Search for the cell housing the specified text and yield its [x, y] center coordinate. 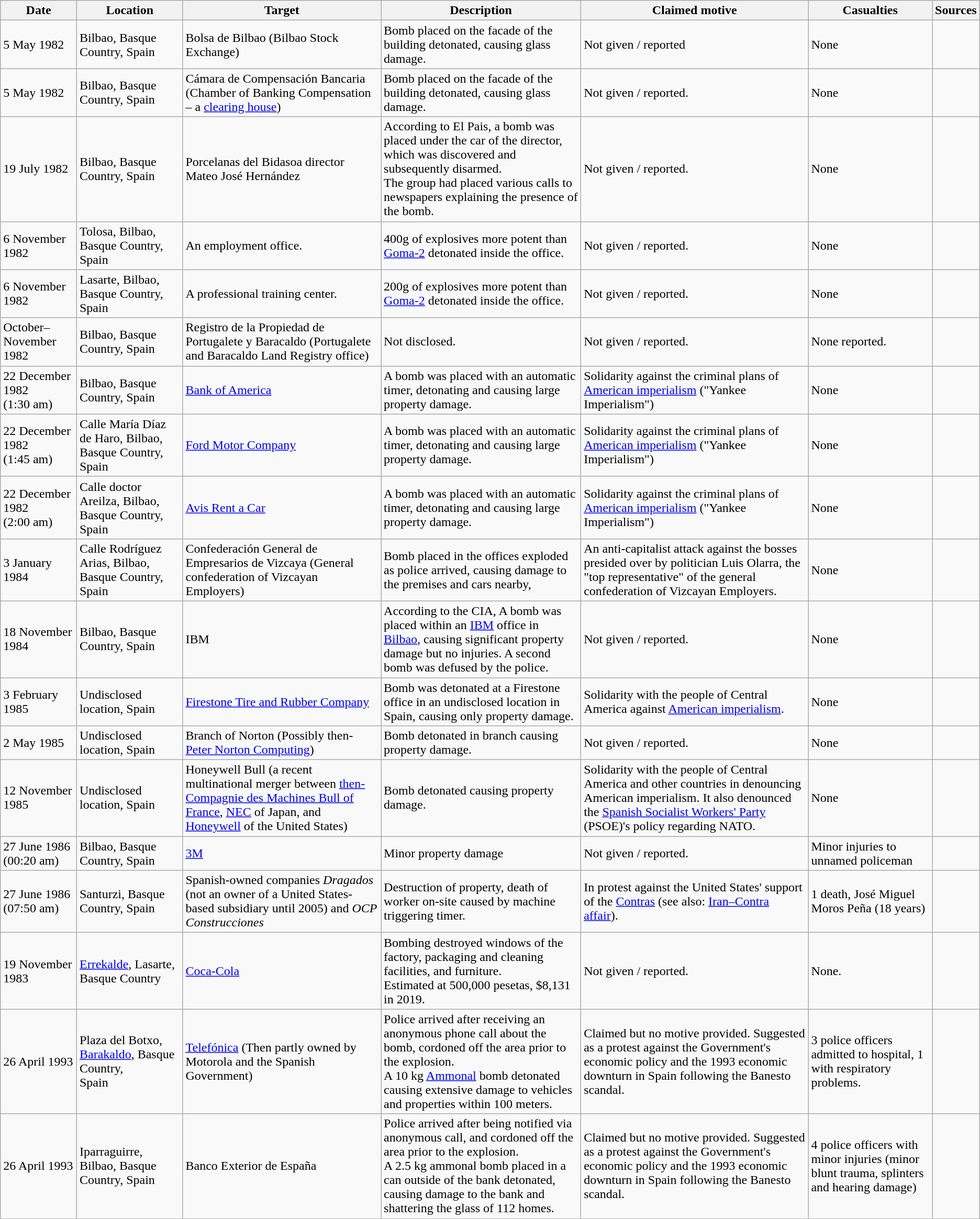
In protest against the United States' support of the Contras (see also: Iran–Contra affair). [695, 901]
Casualties [870, 10]
22 December 1982 (1:30 am) [39, 390]
Bank of America [282, 390]
Cámara de Compensación Bancaria (Chamber of Banking Compensation – a clearing house) [282, 93]
None reported. [870, 342]
3 January 1984 [39, 569]
3 February 1985 [39, 701]
Plaza del Botxo, Barakaldo, Basque Country,Spain [129, 1061]
400g of explosives more potent than Goma-2 detonated inside the office. [481, 245]
IBM [282, 639]
18 November 1984 [39, 639]
Firestone Tire and Rubber Company [282, 701]
Banco Exterior de España [282, 1166]
Location [129, 10]
Description [481, 10]
19 July 1982 [39, 169]
Sources [956, 10]
None. [870, 971]
An employment office. [282, 245]
Bomb detonated in branch causing property damage. [481, 743]
Avis Rent a Car [282, 508]
2 May 1985 [39, 743]
Destruction of property, death of worker on-site caused by machine triggering timer. [481, 901]
Not given / reported [695, 44]
Minor property damage [481, 853]
Iparraguirre, Bilbao, Basque Country, Spain [129, 1166]
A professional training center. [282, 294]
October–November 1982 [39, 342]
Calle Rodríguez Arias, Bilbao, Basque Country, Spain [129, 569]
Ford Motor Company [282, 445]
Bolsa de Bilbao (Bilbao Stock Exchange) [282, 44]
Santurzi, Basque Country, Spain [129, 901]
Claimed motive [695, 10]
4 police officers with minor injuries (minor blunt trauma, splinters and hearing damage) [870, 1166]
Coca-Cola [282, 971]
Confederación General de Empresarios de Vizcaya (General confederation of Vizcayan Employers) [282, 569]
Tolosa, Bilbao, Basque Country, Spain [129, 245]
27 June 1986 (00:20 am) [39, 853]
22 December 1982 (1:45 am) [39, 445]
19 November 1983 [39, 971]
1 death, José Miguel Moros Peña (18 years) [870, 901]
200g of explosives more potent than Goma-2 detonated inside the office. [481, 294]
Date [39, 10]
Telefónica (Then partly owned by Motorola and the Spanish Government) [282, 1061]
Target [282, 10]
Registro de la Propiedad de Portugalete y Baracaldo (Portugalete and Baracaldo Land Registry office) [282, 342]
12 November 1985 [39, 798]
Lasarte, Bilbao, Basque Country, Spain [129, 294]
Spanish-owned companies Dragados (not an owner of a United States-based subsidiary until 2005) and OCP Construcciones [282, 901]
Errekalde, Lasarte, Basque Country [129, 971]
22 December 1982 (2:00 am) [39, 508]
27 June 1986 (07:50 am) [39, 901]
Minor injuries to unnamed policeman [870, 853]
Bomb placed in the offices exploded as police arrived, causing damage to the premises and cars nearby, [481, 569]
3 police officers admitted to hospital, 1 with respiratory problems. [870, 1061]
Branch of Norton (Possibly then-Peter Norton Computing) [282, 743]
Bomb detonated causing property damage. [481, 798]
Calle María Díaz de Haro, Bilbao, Basque Country, Spain [129, 445]
Not disclosed. [481, 342]
Honeywell Bull (a recent multinational merger between then-Compagnie des Machines Bull of France, NEC of Japan, and Honeywell of the United States) [282, 798]
Porcelanas del Bidasoa director Mateo José Hernández [282, 169]
3M [282, 853]
Bombing destroyed windows of the factory, packaging and cleaning facilities, and furniture.Estimated at 500,000 pesetas, $8,131 in 2019. [481, 971]
Bomb was detonated at a Firestone office in an undisclosed location in Spain, causing only property damage. [481, 701]
Solidarity with the people of Central America against American imperialism. [695, 701]
Calle doctor Areilza, Bilbao, Basque Country, Spain [129, 508]
